Identify which cell holds the provided text, then report its (x, y) central coordinate. 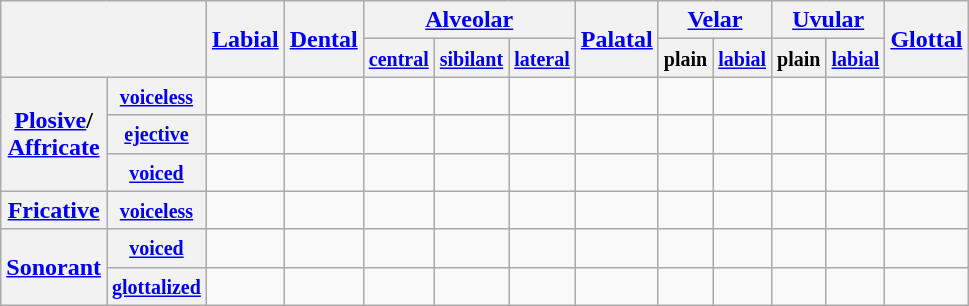
Sonorant (54, 267)
glottalized (156, 286)
Uvular (828, 20)
Glottal (926, 39)
Velar (714, 20)
sibilant (471, 58)
ejective (156, 134)
Labial (245, 39)
central (398, 58)
Plosive/Affricate (54, 134)
Dental (324, 39)
Alveolar (469, 20)
lateral (542, 58)
Fricative (54, 210)
Palatal (616, 39)
